Provide the (X, Y) coordinate of the cell's center where the given text is located.  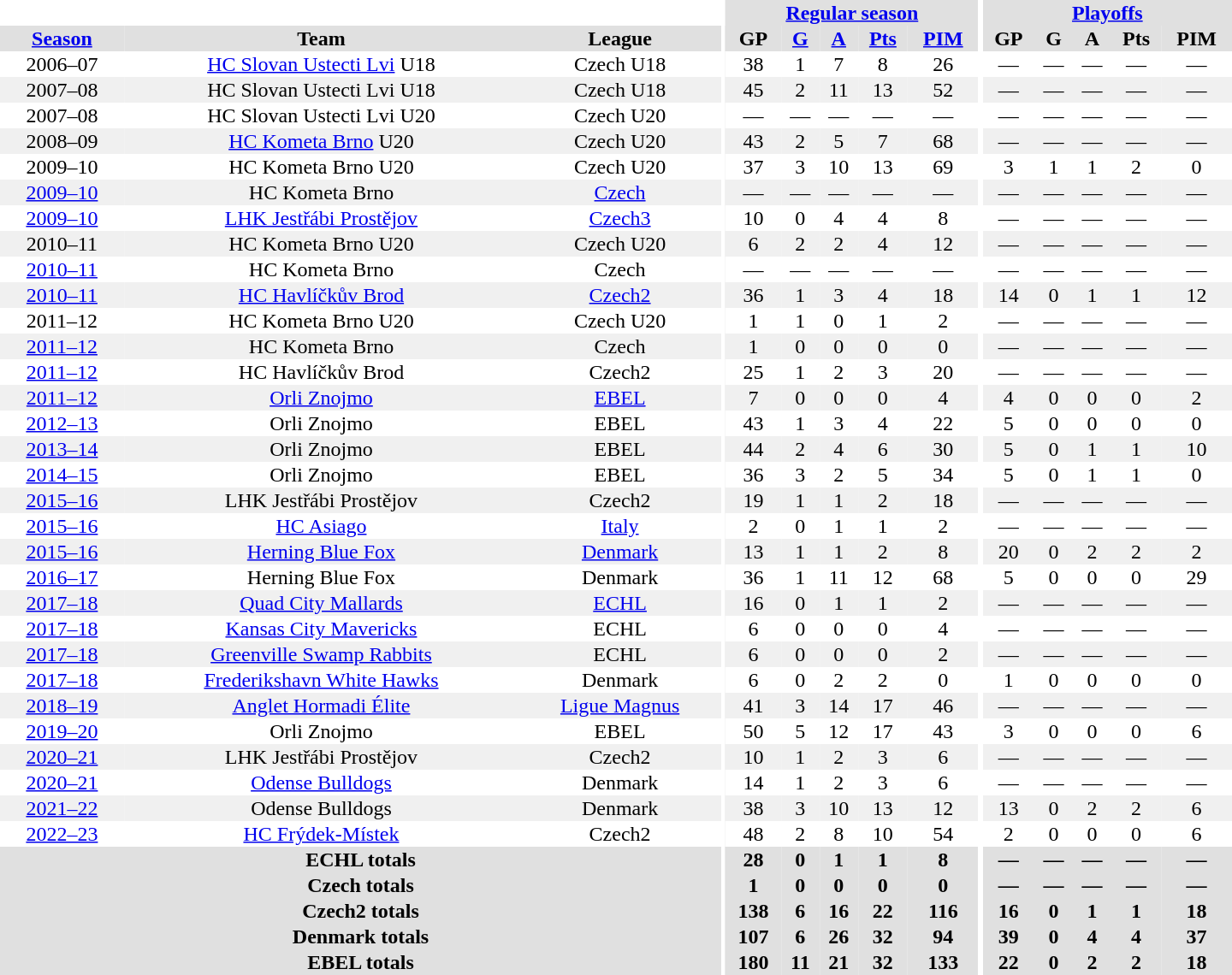
Italy (619, 526)
Czech totals (361, 885)
34 (943, 475)
29 (1196, 577)
39 (1009, 937)
69 (943, 167)
Greenville Swamp Rabbits (322, 654)
2013–14 (62, 449)
2022–23 (62, 834)
116 (943, 911)
HC Frýdek-Místek (322, 834)
Kansas City Mavericks (322, 629)
Denmark totals (361, 937)
30 (943, 449)
54 (943, 834)
2019–20 (62, 731)
Quad City Mallards (322, 603)
45 (753, 90)
94 (943, 937)
50 (753, 731)
EBEL totals (361, 962)
Regular season (852, 13)
Ligue Magnus (619, 706)
Team (322, 38)
Frederikshavn White Hawks (322, 680)
ECHL totals (361, 860)
2016–17 (62, 577)
2018–19 (62, 706)
Czech3 (619, 218)
25 (753, 372)
HC Asiago (322, 526)
44 (753, 449)
19 (753, 500)
Anglet Hormadi Élite (322, 706)
Playoffs (1107, 13)
2008–09 (62, 141)
107 (753, 937)
2021–22 (62, 808)
Czech2 totals (361, 911)
League (619, 38)
48 (753, 834)
Season (62, 38)
HC Slovan Ustecti Lvi U20 (322, 115)
180 (753, 962)
46 (943, 706)
133 (943, 962)
2012–13 (62, 423)
138 (753, 911)
41 (753, 706)
2006–07 (62, 64)
2014–15 (62, 475)
21 (838, 962)
52 (943, 90)
28 (753, 860)
